Find where the given text appears and provide that cell's center as (x, y) coordinate. 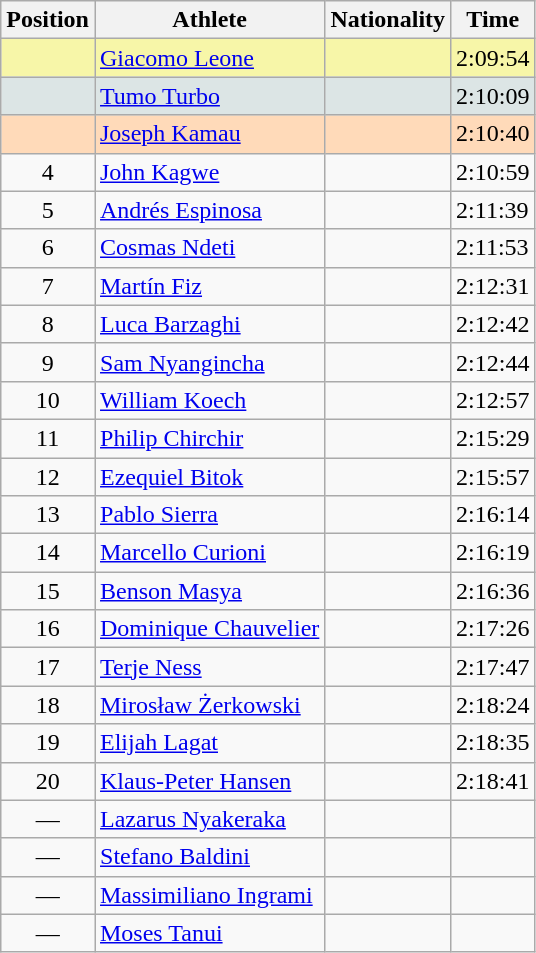
Philip Chirchir (209, 438)
19 (48, 743)
Martín Fiz (209, 286)
9 (48, 362)
2:10:09 (493, 96)
14 (48, 553)
Andrés Espinosa (209, 210)
2:15:57 (493, 477)
2:16:14 (493, 515)
Cosmas Ndeti (209, 248)
2:12:31 (493, 286)
8 (48, 324)
Marcello Curioni (209, 553)
4 (48, 172)
2:15:29 (493, 438)
2:18:41 (493, 781)
Position (48, 20)
2:10:59 (493, 172)
12 (48, 477)
11 (48, 438)
2:18:35 (493, 743)
10 (48, 400)
18 (48, 705)
Mirosław Żerkowski (209, 705)
Klaus-Peter Hansen (209, 781)
Moses Tanui (209, 933)
16 (48, 629)
2:17:26 (493, 629)
2:17:47 (493, 667)
Giacomo Leone (209, 58)
6 (48, 248)
2:16:36 (493, 591)
2:12:57 (493, 400)
Pablo Sierra (209, 515)
17 (48, 667)
2:09:54 (493, 58)
7 (48, 286)
Nationality (388, 20)
Terje Ness (209, 667)
Elijah Lagat (209, 743)
Stefano Baldini (209, 857)
Sam Nyangincha (209, 362)
2:12:42 (493, 324)
2:12:44 (493, 362)
Athlete (209, 20)
Tumo Turbo (209, 96)
13 (48, 515)
2:11:39 (493, 210)
2:11:53 (493, 248)
15 (48, 591)
2:18:24 (493, 705)
2:16:19 (493, 553)
Lazarus Nyakeraka (209, 819)
Ezequiel Bitok (209, 477)
Joseph Kamau (209, 134)
William Koech (209, 400)
2:10:40 (493, 134)
5 (48, 210)
Luca Barzaghi (209, 324)
Dominique Chauvelier (209, 629)
Massimiliano Ingrami (209, 895)
20 (48, 781)
Time (493, 20)
Benson Masya (209, 591)
John Kagwe (209, 172)
